Return [x, y] of the center of cell containing provided text 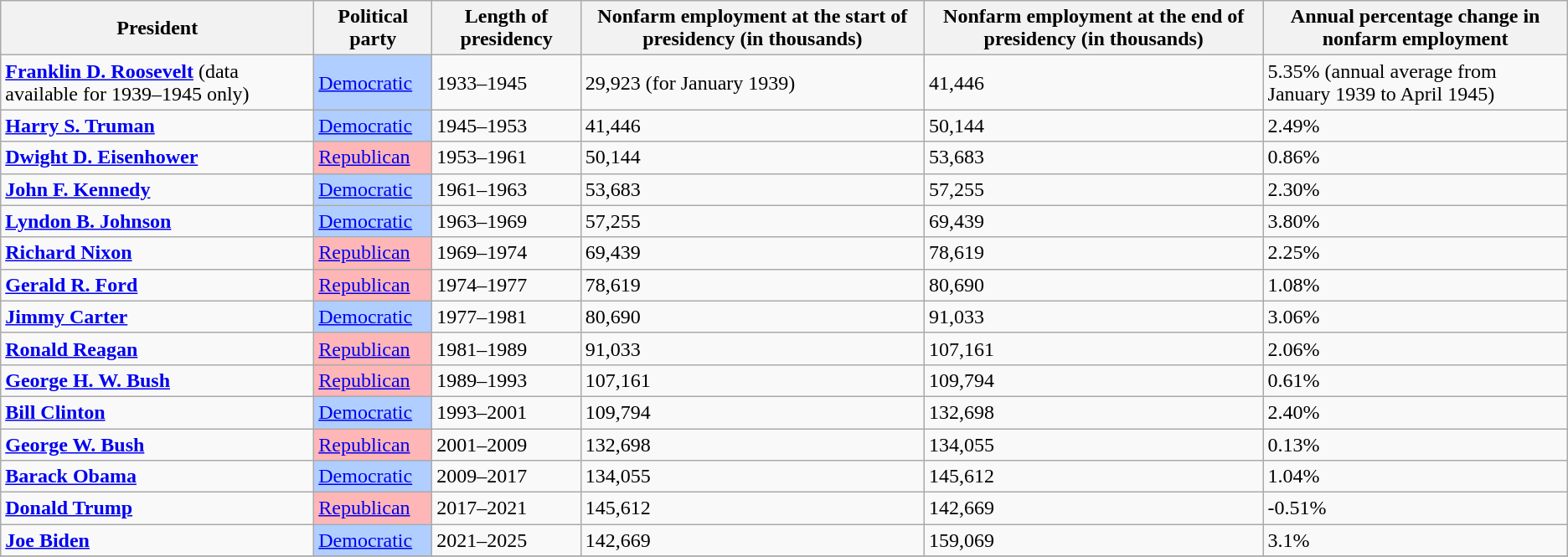
2001–2009 [506, 445]
Gerald R. Ford [157, 285]
Length of presidency [506, 28]
3.1% [1416, 540]
-0.51% [1416, 508]
Annual percentage change in nonfarm employment [1416, 28]
Jimmy Carter [157, 317]
Ronald Reagan [157, 348]
Franklin D. Roosevelt (data available for 1939–1945 only) [157, 82]
1945–1953 [506, 126]
Barack Obama [157, 477]
1974–1977 [506, 285]
2.25% [1416, 253]
Dwight D. Eisenhower [157, 157]
1981–1989 [506, 348]
1989–1993 [506, 380]
2.49% [1416, 126]
2017–2021 [506, 508]
1977–1981 [506, 317]
1969–1974 [506, 253]
3.80% [1416, 221]
Donald Trump [157, 508]
1.04% [1416, 477]
2.30% [1416, 189]
John F. Kennedy [157, 189]
1953–1961 [506, 157]
29,923 (for January 1939) [752, 82]
2021–2025 [506, 540]
George W. Bush [157, 445]
2.06% [1416, 348]
Nonfarm employment at the end of presidency (in thousands) [1094, 28]
1963–1969 [506, 221]
0.86% [1416, 157]
Nonfarm employment at the start of presidency (in thousands) [752, 28]
Richard Nixon [157, 253]
0.13% [1416, 445]
President [157, 28]
Bill Clinton [157, 412]
George H. W. Bush [157, 380]
1.08% [1416, 285]
5.35% (annual average from January 1939 to April 1945) [1416, 82]
3.06% [1416, 317]
2.40% [1416, 412]
1961–1963 [506, 189]
1993–2001 [506, 412]
Lyndon B. Johnson [157, 221]
2009–2017 [506, 477]
Harry S. Truman [157, 126]
1933–1945 [506, 82]
0.61% [1416, 380]
Joe Biden [157, 540]
159,069 [1094, 540]
Political party [374, 28]
